Search for the cell housing the specified text and yield its [X, Y] center coordinate. 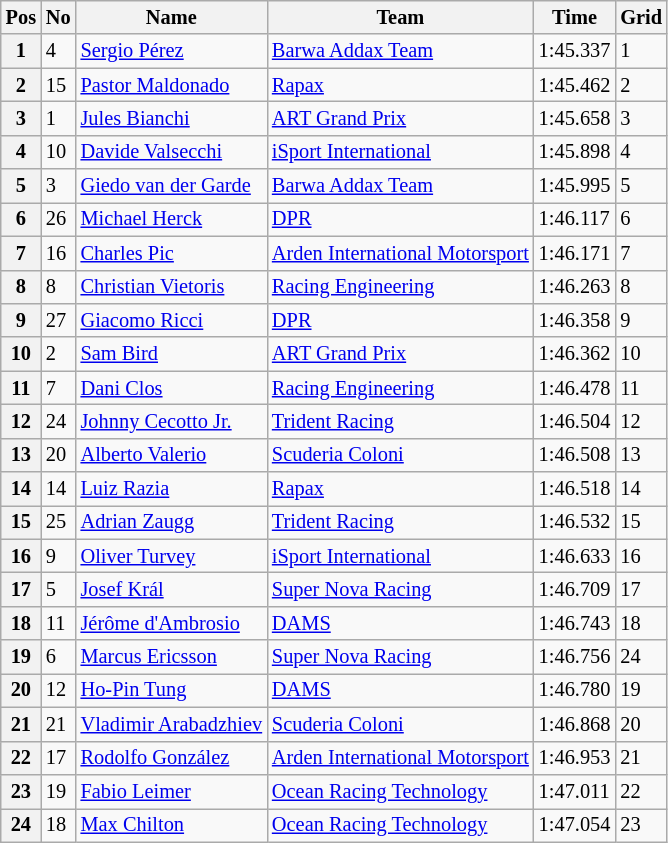
Giedo van der Garde [172, 186]
Team [400, 17]
Alberto Valerio [172, 455]
Marcus Ericsson [172, 657]
Sam Bird [172, 354]
Sergio Pérez [172, 51]
1:46.780 [575, 690]
Charles Pic [172, 253]
Davide Valsecchi [172, 152]
Dani Clos [172, 388]
Josef Král [172, 589]
Jérôme d'Ambrosio [172, 623]
27 [58, 320]
1:46.868 [575, 724]
Luiz Razia [172, 489]
Max Chilton [172, 825]
1:47.054 [575, 825]
Adrian Zaugg [172, 522]
1:46.263 [575, 287]
Pos [21, 17]
Grid [641, 17]
Vladimir Arabadzhiev [172, 724]
Michael Herck [172, 219]
1:46.362 [575, 354]
1:45.898 [575, 152]
1:46.518 [575, 489]
1:45.658 [575, 118]
25 [58, 522]
1:46.478 [575, 388]
Christian Vietoris [172, 287]
1:46.633 [575, 556]
Johnny Cecotto Jr. [172, 421]
Jules Bianchi [172, 118]
1:46.743 [575, 623]
1:46.953 [575, 758]
1:45.462 [575, 85]
1:47.011 [575, 791]
1:46.508 [575, 455]
1:46.358 [575, 320]
1:46.171 [575, 253]
Oliver Turvey [172, 556]
1:45.337 [575, 51]
Giacomo Ricci [172, 320]
Name [172, 17]
1:46.756 [575, 657]
Fabio Leimer [172, 791]
Ho-Pin Tung [172, 690]
1:46.532 [575, 522]
1:46.504 [575, 421]
1:46.709 [575, 589]
26 [58, 219]
Pastor Maldonado [172, 85]
Rodolfo González [172, 758]
No [58, 17]
Time [575, 17]
1:46.117 [575, 219]
1:45.995 [575, 186]
